Output the [X, Y] coordinate of the center of the cell containing the given text.  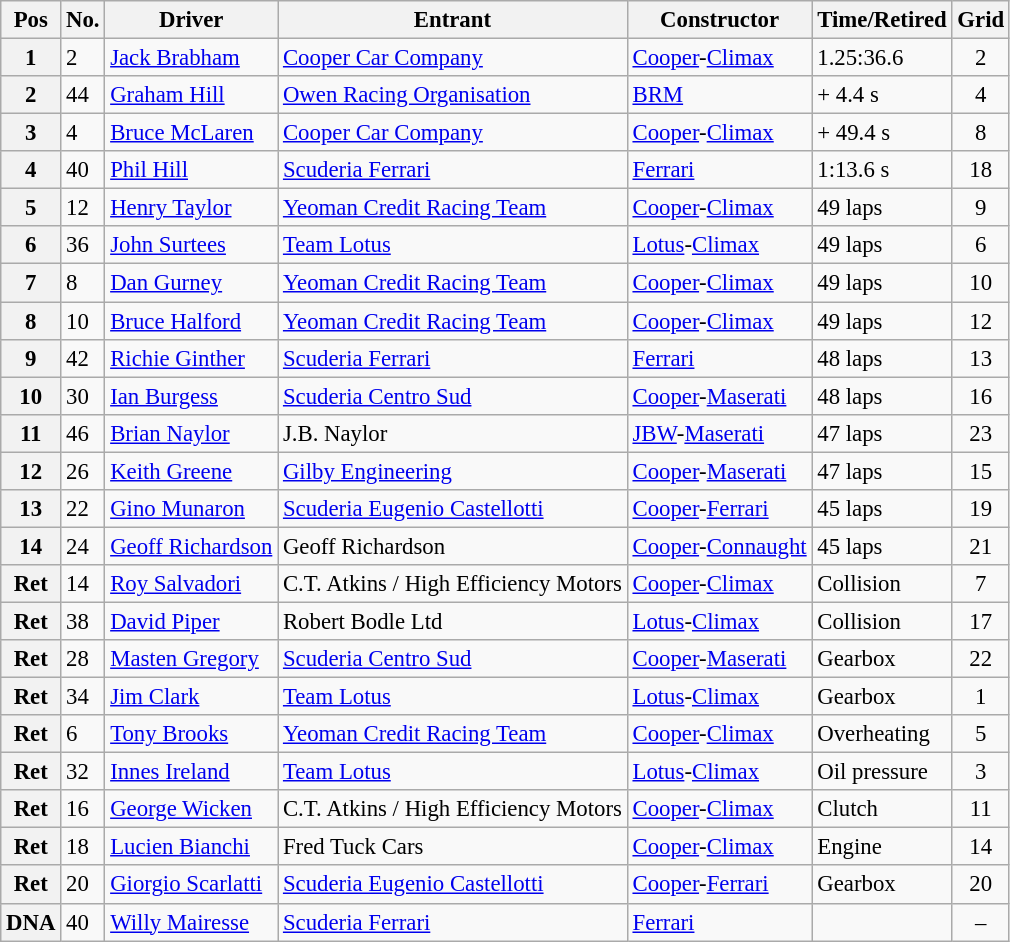
Grid [980, 20]
George Wicken [192, 809]
Richie Ginther [192, 358]
21 [980, 546]
No. [83, 20]
Owen Racing Organisation [453, 95]
Bruce McLaren [192, 133]
26 [83, 471]
Keith Greene [192, 471]
Tony Brooks [192, 734]
BRM [720, 95]
Gino Munaron [192, 509]
Dan Gurney [192, 283]
36 [83, 245]
Pos [31, 20]
Phil Hill [192, 170]
Jim Clark [192, 697]
Engine [882, 847]
34 [83, 697]
Cooper-Connaught [720, 546]
Jack Brabham [192, 58]
Constructor [720, 20]
Henry Taylor [192, 208]
Graham Hill [192, 95]
Gilby Engineering [453, 471]
DNA [31, 922]
Fred Tuck Cars [453, 847]
John Surtees [192, 245]
Giorgio Scarlatti [192, 885]
1:13.6 s [882, 170]
28 [83, 659]
J.B. Naylor [453, 433]
42 [83, 358]
44 [83, 95]
+ 49.4 s [882, 133]
JBW-Maserati [720, 433]
Masten Gregory [192, 659]
Time/Retired [882, 20]
Overheating [882, 734]
Robert Bodle Ltd [453, 621]
17 [980, 621]
– [980, 922]
Ian Burgess [192, 396]
Clutch [882, 809]
Lucien Bianchi [192, 847]
32 [83, 772]
46 [83, 433]
23 [980, 433]
David Piper [192, 621]
19 [980, 509]
Innes Ireland [192, 772]
Roy Salvadori [192, 584]
24 [83, 546]
Driver [192, 20]
Willy Mairesse [192, 922]
Brian Naylor [192, 433]
38 [83, 621]
1.25:36.6 [882, 58]
Entrant [453, 20]
Oil pressure [882, 772]
Bruce Halford [192, 321]
15 [980, 471]
+ 4.4 s [882, 95]
30 [83, 396]
